For the text-containing cell, return its midpoint in (x, y) coordinate format. 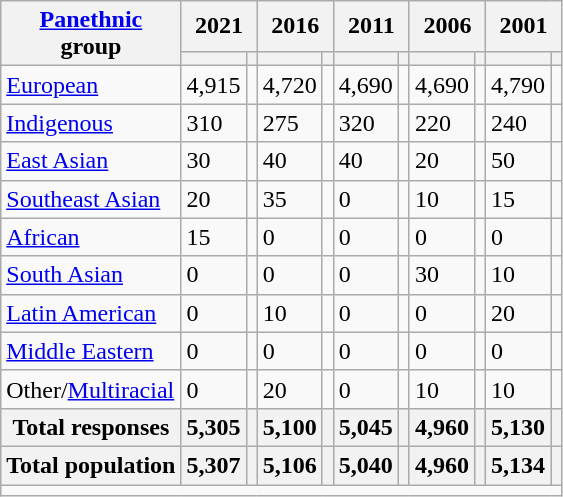
310 (214, 123)
2001 (524, 26)
2006 (447, 26)
5,106 (290, 465)
2021 (219, 26)
2011 (371, 26)
5,100 (290, 427)
5,307 (214, 465)
50 (518, 161)
Panethnicgroup (91, 34)
2016 (295, 26)
4,790 (518, 85)
Southeast Asian (91, 199)
220 (442, 123)
South Asian (91, 275)
Latin American (91, 313)
East Asian (91, 161)
240 (518, 123)
5,134 (518, 465)
Middle Eastern (91, 351)
Total responses (91, 427)
5,130 (518, 427)
275 (290, 123)
African (91, 237)
Total population (91, 465)
European (91, 85)
5,040 (366, 465)
5,305 (214, 427)
Indigenous (91, 123)
5,045 (366, 427)
35 (290, 199)
Other/Multiracial (91, 389)
320 (366, 123)
4,915 (214, 85)
4,720 (290, 85)
